Extract the [X, Y] coordinate from the center of the cell holding the provided text.  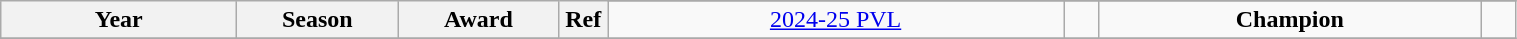
Award [478, 20]
2024-25 PVL [836, 20]
Year [119, 20]
Champion [1290, 20]
Season [318, 20]
Ref [584, 20]
